Return the (X, Y) coordinate for the center point of the cell that contains the specified text.  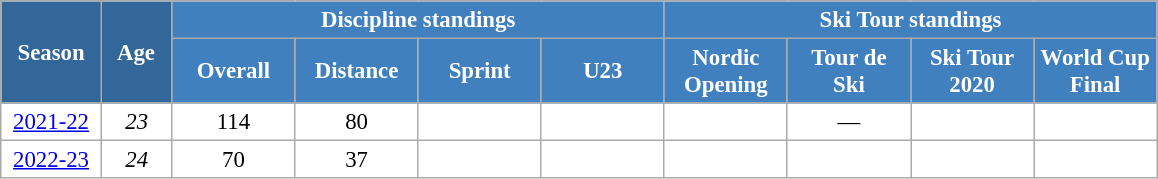
Ski Tour standings (910, 20)
Age (136, 52)
— (848, 122)
114 (234, 122)
Ski Tour2020 (972, 72)
70 (234, 160)
NordicOpening (726, 72)
2021-22 (52, 122)
24 (136, 160)
Tour deSki (848, 72)
U23 (602, 72)
2022-23 (52, 160)
Sprint (480, 72)
Season (52, 52)
80 (356, 122)
Overall (234, 72)
Discipline standings (418, 20)
23 (136, 122)
World CupFinal (1096, 72)
Distance (356, 72)
37 (356, 160)
